From the cell containing the given text, extract its center point as (x, y) coordinate. 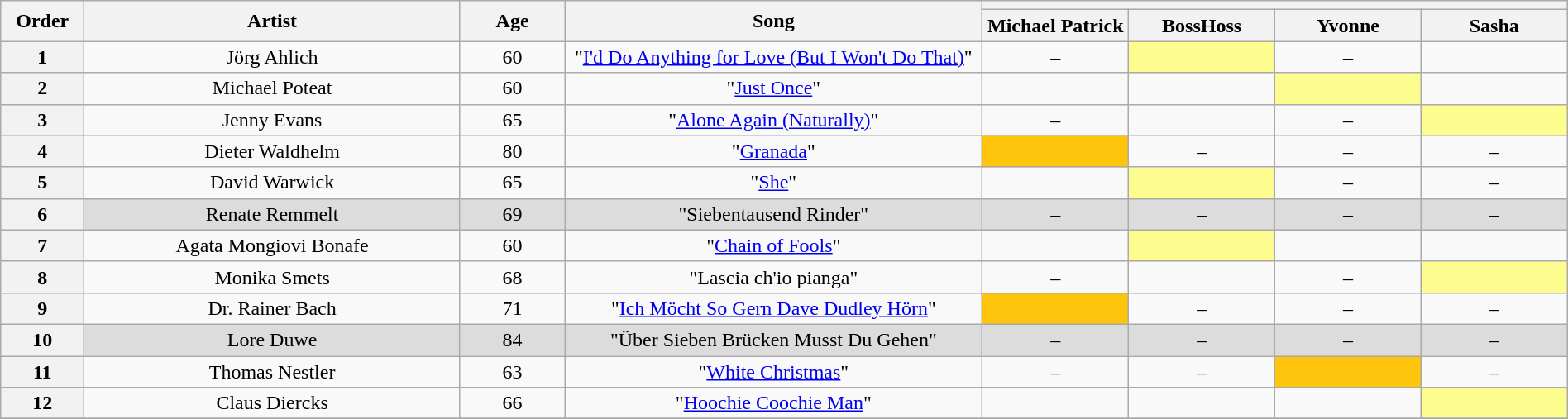
Claus Diercks (273, 403)
Age (512, 21)
63 (512, 371)
BossHoss (1202, 26)
"Alone Again (Naturally)" (774, 120)
Michael Patrick (1055, 26)
Jenny Evans (273, 120)
Dr. Rainer Bach (273, 308)
Michael Poteat (273, 88)
80 (512, 151)
"Lascia ch'io pianga" (774, 277)
Thomas Nestler (273, 371)
Order (43, 21)
"Chain of Fools" (774, 245)
Renate Remmelt (273, 214)
Agata Mongiovi Bonafe (273, 245)
"Ich Möcht So Gern Dave Dudley Hörn" (774, 308)
"Granada" (774, 151)
Artist (273, 21)
66 (512, 403)
68 (512, 277)
Jörg Ahlich (273, 57)
12 (43, 403)
84 (512, 340)
6 (43, 214)
Song (774, 21)
"Hoochie Coochie Man" (774, 403)
1 (43, 57)
9 (43, 308)
Monika Smets (273, 277)
3 (43, 120)
"She" (774, 183)
Yvonne (1348, 26)
"Über Sieben Brücken Musst Du Gehen" (774, 340)
5 (43, 183)
4 (43, 151)
Dieter Waldhelm (273, 151)
"Siebentausend Rinder" (774, 214)
69 (512, 214)
7 (43, 245)
11 (43, 371)
Sasha (1494, 26)
10 (43, 340)
2 (43, 88)
"Just Once" (774, 88)
"White Christmas" (774, 371)
"I'd Do Anything for Love (But I Won't Do That)" (774, 57)
8 (43, 277)
71 (512, 308)
David Warwick (273, 183)
Lore Duwe (273, 340)
